For the text-containing cell, return its midpoint in (X, Y) coordinate format. 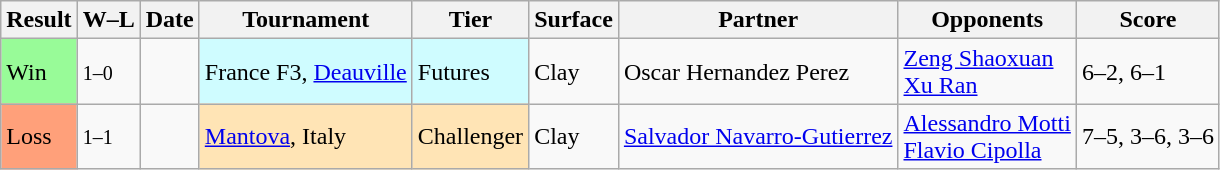
W–L (108, 20)
Oscar Hernandez Perez (758, 72)
1–0 (108, 72)
7–5, 3–6, 3–6 (1148, 136)
Tier (470, 20)
Challenger (470, 136)
Result (39, 20)
Tournament (306, 20)
Win (39, 72)
6–2, 6–1 (1148, 72)
Surface (574, 20)
Mantova, Italy (306, 136)
Zeng Shaoxuan Xu Ran (987, 72)
Score (1148, 20)
Date (170, 20)
France F3, Deauville (306, 72)
Loss (39, 136)
1–1 (108, 136)
Alessandro Motti Flavio Cipolla (987, 136)
Opponents (987, 20)
Partner (758, 20)
Futures (470, 72)
Salvador Navarro-Gutierrez (758, 136)
